Determine the (x, y) coordinate at the center of the cell enclosing the given text.  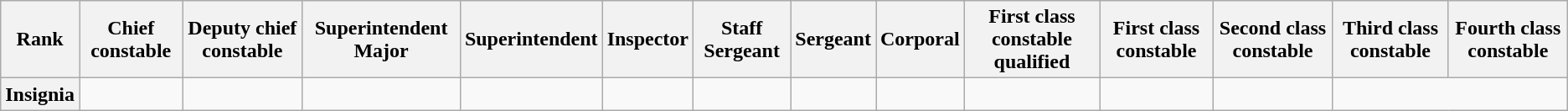
Rank (40, 40)
Third class constable (1390, 40)
Insignia (40, 94)
Fourth class constable (1508, 40)
First class constable qualified (1032, 40)
Staff Sergeant (742, 40)
First class constable (1157, 40)
Corporal (921, 40)
Deputy chief constable (243, 40)
Second class constable (1272, 40)
Superintendent Major (382, 40)
Chief constable (131, 40)
Inspector (647, 40)
Superintendent (531, 40)
Sergeant (833, 40)
